Capture the cell that displays the provided text and extract its [X, Y] central coordinate. 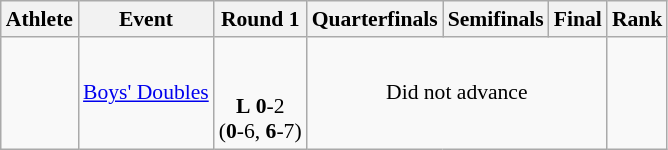
L 0-2 (0-6, 6-7) [260, 93]
Boys' Doubles [146, 93]
Final [578, 19]
Event [146, 19]
Quarterfinals [375, 19]
Round 1 [260, 19]
Did not advance [457, 93]
Rank [638, 19]
Semifinals [496, 19]
Athlete [40, 19]
